Find where the given text appears and provide that cell's center as [x, y] coordinate. 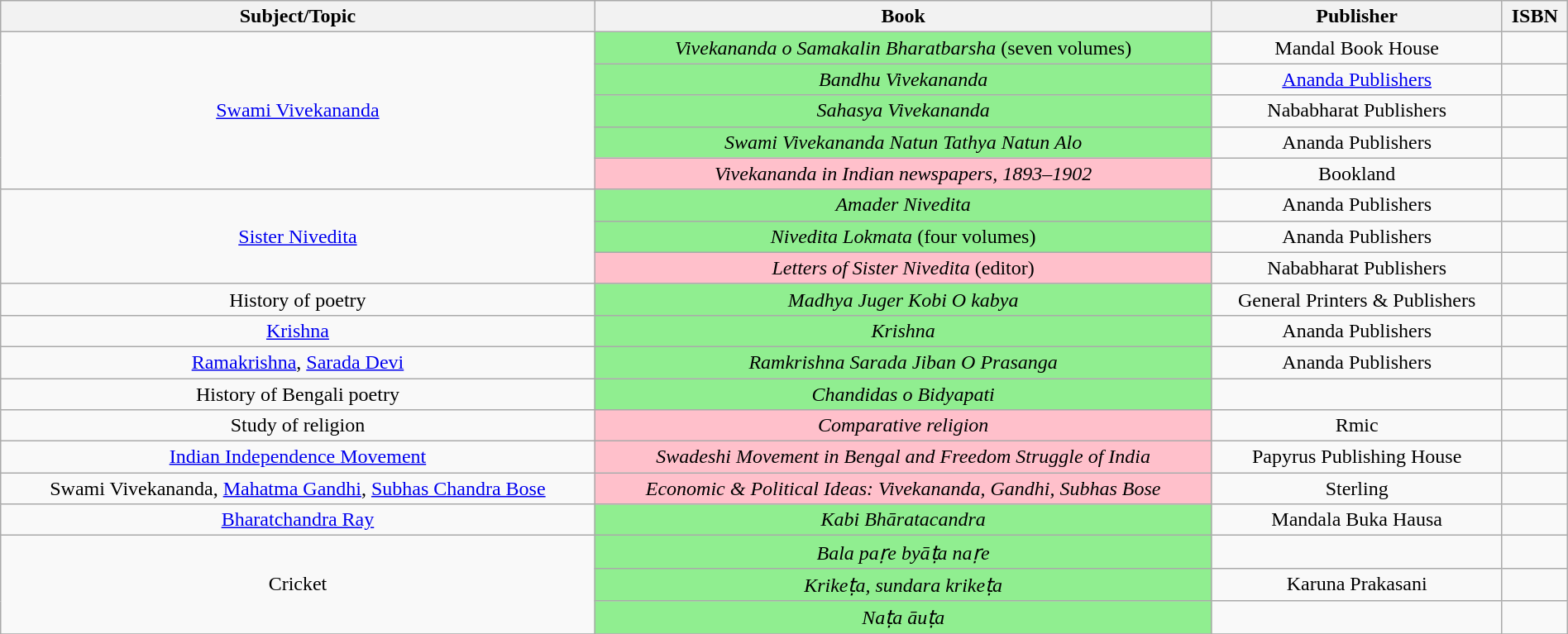
Cricket [298, 585]
Madhya Juger Kobi O kabya [903, 299]
Bookland [1356, 174]
Swami Vivekananda, Mahatma Gandhi, Subhas Chandra Bose [298, 489]
Sterling [1356, 489]
Vivekananda in Indian newspapers, 1893–1902 [903, 174]
General Printers & Publishers [1356, 299]
Swami Vivekananda Natun Tathya Natun Alo [903, 142]
Amader Nivedita [903, 205]
Chandidas o Bidyapati [903, 394]
Nivedita Lokmata (four volumes) [903, 236]
Karuna Prakasani [1356, 584]
Publisher [1356, 17]
Sister Nivedita [298, 236]
Book [903, 17]
Bandhu Vivekananda [903, 79]
Mandal Book House [1356, 48]
Papyrus Publishing House [1356, 457]
Rmic [1356, 426]
History of poetry [298, 299]
Letters of Sister Nivedita (editor) [903, 268]
Kabi Bhāratacandra [903, 520]
Swadeshi Movement in Bengal and Freedom Struggle of India [903, 457]
Swami Vivekananda [298, 111]
Economic & Political Ideas: Vivekananda, Gandhi, Subhas Bose [903, 489]
Sahasya Vivekananda [903, 111]
Naṭa āuṭa [903, 617]
Krikeṭa, sundara krikeṭa [903, 584]
Ramkrishna Sarada Jiban O Prasanga [903, 362]
Comparative religion [903, 426]
Mandala Buka Hausa [1356, 520]
Study of religion [298, 426]
ISBN [1535, 17]
Vivekananda o Samakalin Bharatbarsha (seven volumes) [903, 48]
Indian Independence Movement [298, 457]
Ramakrishna, Sarada Devi [298, 362]
History of Bengali poetry [298, 394]
Subject/Topic [298, 17]
Bala paṛe byāṭa naṛe [903, 552]
Bharatchandra Ray [298, 520]
